Determine the (X, Y) coordinate at the center of the cell enclosing the given text.  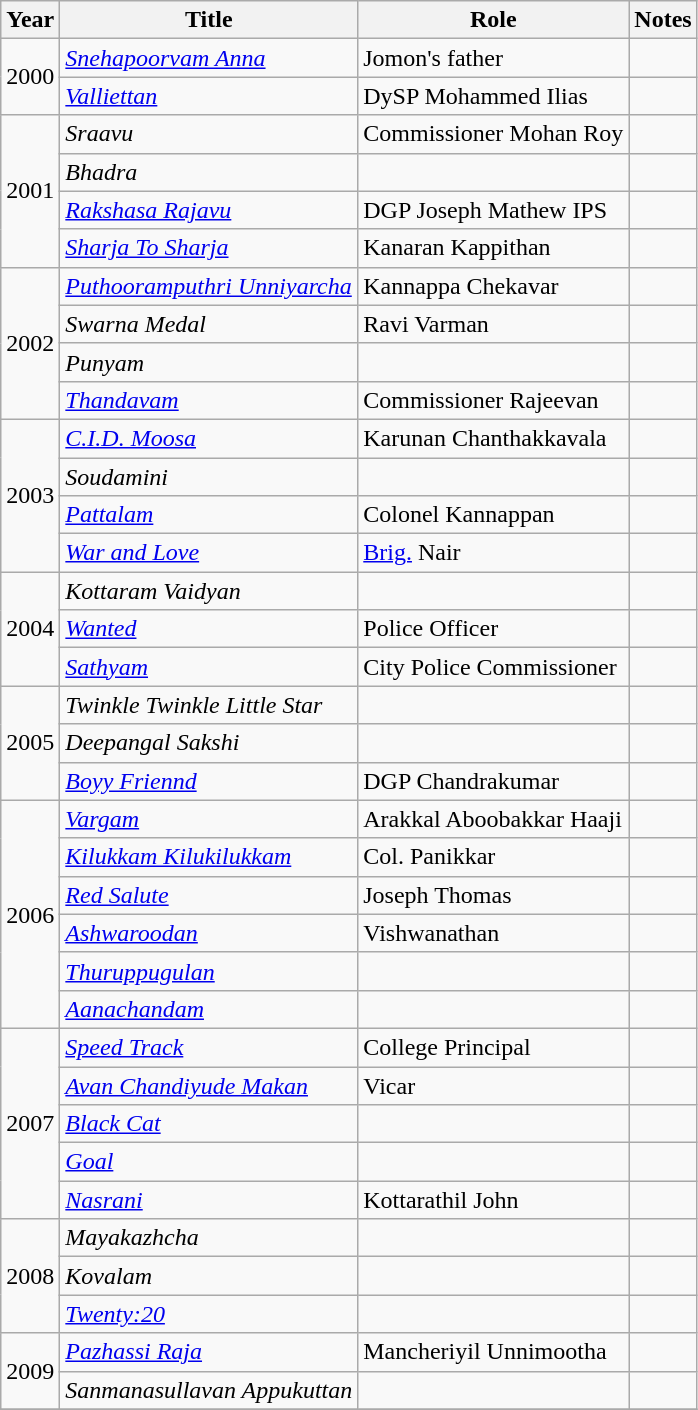
Karunan Chanthakkavala (494, 438)
Pattalam (209, 515)
2001 (30, 191)
Notes (663, 20)
Twenty:20 (209, 1314)
Soudamini (209, 477)
Colonel Kannappan (494, 515)
Goal (209, 1162)
Title (209, 20)
2009 (30, 1371)
Arakkal Aboobakkar Haaji (494, 819)
Punyam (209, 362)
2006 (30, 914)
War and Love (209, 553)
Mayakazhcha (209, 1238)
2003 (30, 495)
Nasrani (209, 1200)
Kannappa Chekavar (494, 286)
Swarna Medal (209, 324)
Red Salute (209, 895)
Brig. Nair (494, 553)
Boyy Friennd (209, 781)
DGP Joseph Mathew IPS (494, 210)
Snehapoorvam Anna (209, 58)
Pazhassi Raja (209, 1352)
Aanachandam (209, 1009)
Kottarathil John (494, 1200)
Deepangal Sakshi (209, 743)
DySP Mohammed Ilias (494, 96)
2008 (30, 1276)
Bhadra (209, 172)
Kanaran Kappithan (494, 248)
Kottaram Vaidyan (209, 591)
Wanted (209, 629)
Sharja To Sharja (209, 248)
Avan Chandiyude Makan (209, 1085)
Year (30, 20)
Speed Track (209, 1047)
Mancheriyil Unnimootha (494, 1352)
Thandavam (209, 400)
Ashwaroodan (209, 933)
Kilukkam Kilukilukkam (209, 857)
2004 (30, 629)
2002 (30, 343)
Joseph Thomas (494, 895)
Jomon's father (494, 58)
Col. Panikkar (494, 857)
Sanmanasullavan Appukuttan (209, 1390)
Black Cat (209, 1124)
Vargam (209, 819)
Twinkle Twinkle Little Star (209, 705)
2000 (30, 77)
DGP Chandrakumar (494, 781)
Ravi Varman (494, 324)
Puthooramputhri Unniyarcha (209, 286)
Kovalam (209, 1276)
City Police Commissioner (494, 667)
C.I.D. Moosa (209, 438)
Vicar (494, 1085)
Thuruppugulan (209, 971)
2007 (30, 1123)
2005 (30, 743)
Valliettan (209, 96)
Rakshasa Rajavu (209, 210)
Vishwanathan (494, 933)
Sraavu (209, 134)
Commissioner Rajeevan (494, 400)
College Principal (494, 1047)
Role (494, 20)
Sathyam (209, 667)
Police Officer (494, 629)
Commissioner Mohan Roy (494, 134)
